Search for the cell housing the specified text and yield its [X, Y] center coordinate. 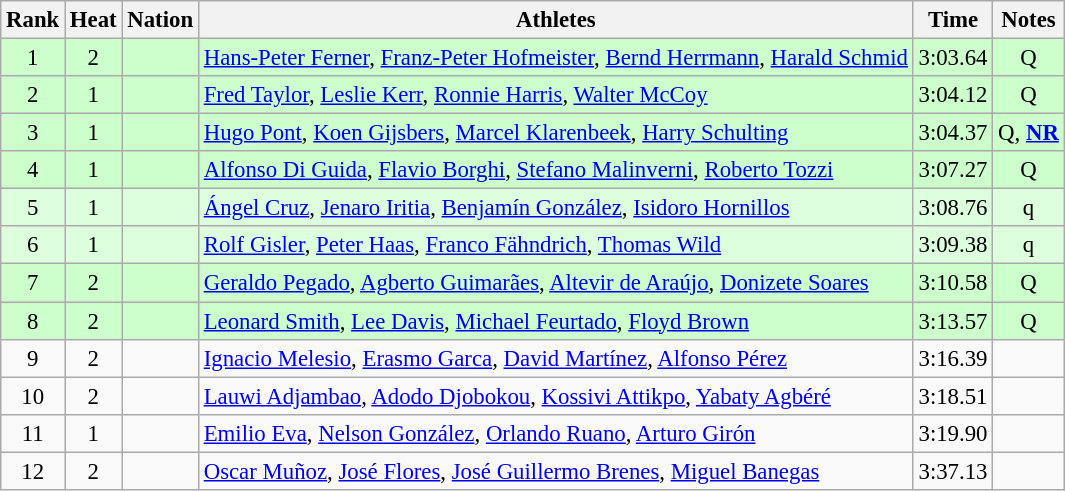
Rolf Gisler, Peter Haas, Franco Fähndrich, Thomas Wild [556, 245]
3:04.12 [953, 95]
3:03.64 [953, 58]
11 [33, 433]
3:16.39 [953, 358]
Ignacio Melesio, Erasmo Garca, David Martínez, Alfonso Pérez [556, 358]
5 [33, 208]
Rank [33, 20]
Notes [1028, 20]
3:19.90 [953, 433]
Athletes [556, 20]
3:10.58 [953, 283]
Hugo Pont, Koen Gijsbers, Marcel Klarenbeek, Harry Schulting [556, 133]
3:04.37 [953, 133]
Q, NR [1028, 133]
3:37.13 [953, 471]
3:08.76 [953, 208]
4 [33, 170]
Time [953, 20]
3:18.51 [953, 396]
Lauwi Adjambao, Adodo Djobokou, Kossivi Attikpo, Yabaty Agbéré [556, 396]
10 [33, 396]
Nation [160, 20]
9 [33, 358]
Hans-Peter Ferner, Franz-Peter Hofmeister, Bernd Herrmann, Harald Schmid [556, 58]
Ángel Cruz, Jenaro Iritia, Benjamín González, Isidoro Hornillos [556, 208]
3 [33, 133]
Geraldo Pegado, Agberto Guimarães, Altevir de Araújo, Donizete Soares [556, 283]
3:07.27 [953, 170]
Heat [94, 20]
Fred Taylor, Leslie Kerr, Ronnie Harris, Walter McCoy [556, 95]
Alfonso Di Guida, Flavio Borghi, Stefano Malinverni, Roberto Tozzi [556, 170]
Oscar Muñoz, José Flores, José Guillermo Brenes, Miguel Banegas [556, 471]
8 [33, 321]
7 [33, 283]
3:13.57 [953, 321]
12 [33, 471]
6 [33, 245]
3:09.38 [953, 245]
Emilio Eva, Nelson González, Orlando Ruano, Arturo Girón [556, 433]
Leonard Smith, Lee Davis, Michael Feurtado, Floyd Brown [556, 321]
